Return (x, y) of the center of cell containing provided text 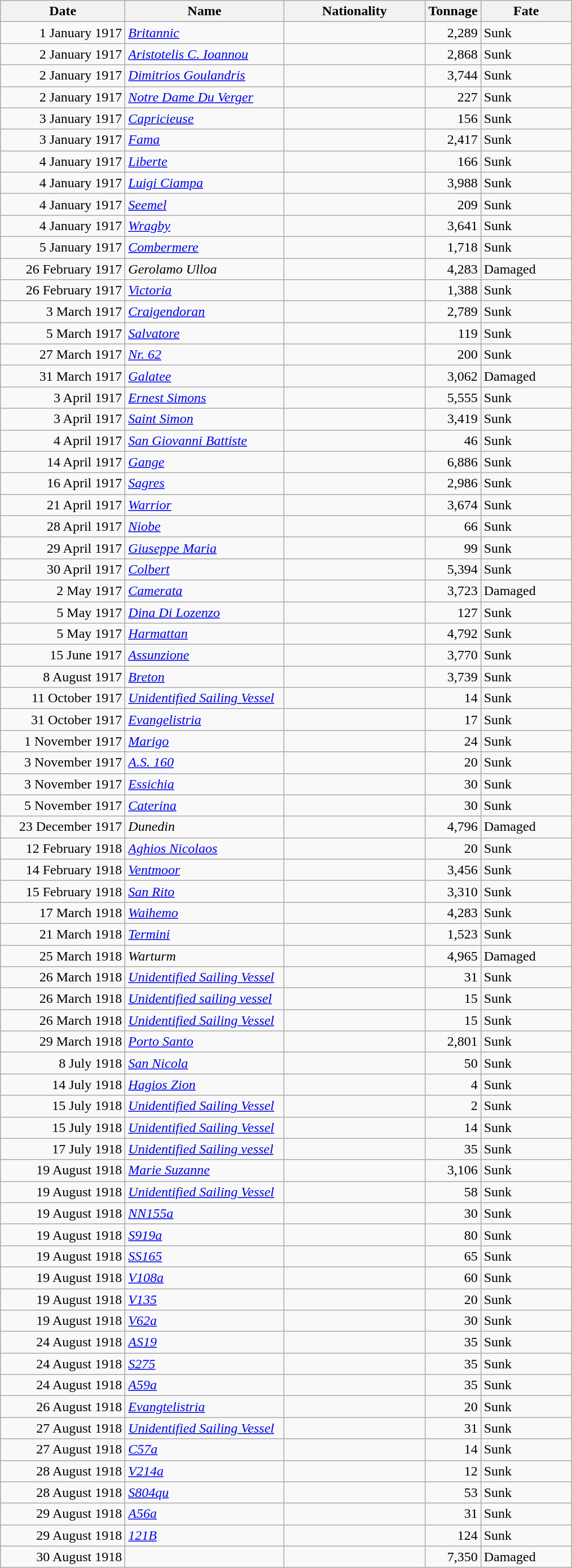
Luigi Ciampa (204, 183)
Capricieuse (204, 118)
80 (453, 1235)
Dina Di Lozenzo (204, 612)
3,770 (453, 655)
50 (453, 1063)
Warturm (204, 956)
Breton (204, 677)
Gerolamo Ulloa (204, 269)
3,744 (453, 76)
14 April 1917 (63, 462)
Hagios Zion (204, 1085)
6,886 (453, 462)
Marie Suzanne (204, 1170)
26 August 1918 (63, 1407)
Fate (526, 11)
Warrior (204, 505)
15 June 1917 (63, 655)
Unidentified Sailing vessel (204, 1149)
65 (453, 1256)
60 (453, 1278)
Liberte (204, 161)
3,739 (453, 677)
7,350 (453, 1557)
Wragby (204, 226)
3,106 (453, 1170)
2 May 1917 (63, 591)
San Giovanni Battiste (204, 441)
14 July 1918 (63, 1085)
3,310 (453, 891)
17 (453, 720)
NN155a (204, 1213)
99 (453, 548)
1,718 (453, 247)
3,419 (453, 419)
2 (453, 1106)
Sagres (204, 483)
V135 (204, 1299)
21 April 1917 (63, 505)
Nationality (354, 11)
Date (63, 11)
4,792 (453, 634)
23 December 1917 (63, 827)
Saint Simon (204, 419)
12 (453, 1471)
AS19 (204, 1342)
Victoria (204, 290)
3,641 (453, 226)
Colbert (204, 569)
Fama (204, 140)
200 (453, 355)
1 November 1917 (63, 741)
28 April 1917 (63, 526)
29 April 1917 (63, 548)
5 March 1917 (63, 333)
Essichia (204, 784)
Giuseppe Maria (204, 548)
Termini (204, 934)
15 February 1918 (63, 891)
4 (453, 1085)
Aghios Nicolaos (204, 848)
Assunzione (204, 655)
31 October 1917 (63, 720)
Dunedin (204, 827)
Unidentified sailing vessel (204, 999)
Waihemo (204, 913)
V108a (204, 1278)
A.S. 160 (204, 763)
Gange (204, 462)
Ernest Simons (204, 398)
4,796 (453, 827)
3,723 (453, 591)
Porto Santo (204, 1042)
Tonnage (453, 11)
53 (453, 1492)
V214a (204, 1471)
21 March 1918 (63, 934)
58 (453, 1192)
Ventmoor (204, 870)
Harmattan (204, 634)
166 (453, 161)
156 (453, 118)
8 August 1917 (63, 677)
27 March 1917 (63, 355)
17 July 1918 (63, 1149)
30 April 1917 (63, 569)
30 August 1918 (63, 1557)
S804qu (204, 1492)
V62a (204, 1321)
121B (204, 1535)
Craigendoran (204, 312)
5 November 1917 (63, 805)
San Nicola (204, 1063)
4,965 (453, 956)
Marigo (204, 741)
3,456 (453, 870)
14 February 1918 (63, 870)
227 (453, 97)
Nr. 62 (204, 355)
5,555 (453, 398)
11 October 1917 (63, 698)
San Rito (204, 891)
Notre Dame Du Verger (204, 97)
3,062 (453, 376)
119 (453, 333)
16 April 1917 (63, 483)
25 March 1918 (63, 956)
C57a (204, 1450)
Evangtelistria (204, 1407)
24 (453, 741)
17 March 1918 (63, 913)
3,674 (453, 505)
1,523 (453, 934)
3,988 (453, 183)
Dimitrios Goulandris (204, 76)
SS165 (204, 1256)
209 (453, 204)
2,417 (453, 140)
S275 (204, 1364)
3 March 1917 (63, 312)
127 (453, 612)
1,388 (453, 290)
Combermere (204, 247)
4 April 1917 (63, 441)
Salvatore (204, 333)
124 (453, 1535)
Caterina (204, 805)
46 (453, 441)
5 January 1917 (63, 247)
29 March 1918 (63, 1042)
A56a (204, 1514)
A59a (204, 1385)
8 July 1918 (63, 1063)
1 January 1917 (63, 33)
Camerata (204, 591)
2,868 (453, 54)
66 (453, 526)
Name (204, 11)
Niobe (204, 526)
2,801 (453, 1042)
31 March 1917 (63, 376)
Aristotelis C. Ioannou (204, 54)
2,986 (453, 483)
Galatee (204, 376)
S919a (204, 1235)
12 February 1918 (63, 848)
Evangelistria (204, 720)
Britannic (204, 33)
Seemel (204, 204)
2,789 (453, 312)
2,289 (453, 33)
5,394 (453, 569)
